For the text-containing cell, return its midpoint in [x, y] coordinate format. 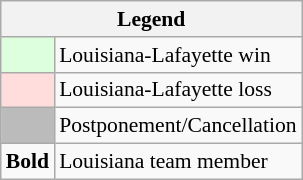
Legend [152, 19]
Postponement/Cancellation [178, 126]
Louisiana-Lafayette win [178, 55]
Louisiana-Lafayette loss [178, 90]
Bold [28, 162]
Louisiana team member [178, 162]
